Search for the cell housing the specified text and yield its [X, Y] center coordinate. 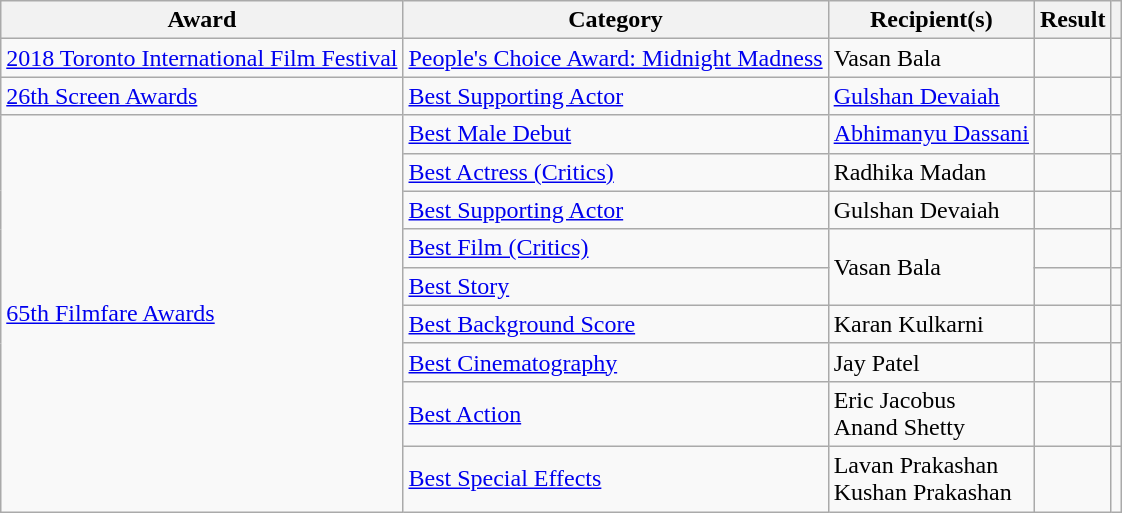
Recipient(s) [931, 20]
Jay Patel [931, 362]
Radhika Madan [931, 172]
2018 Toronto International Film Festival [202, 58]
Karan Kulkarni [931, 324]
Abhimanyu Dassani [931, 134]
Best Male Debut [616, 134]
26th Screen Awards [202, 96]
Best Special Effects [616, 478]
Best Action [616, 414]
Result [1073, 20]
People's Choice Award: Midnight Madness [616, 58]
Category [616, 20]
Best Story [616, 286]
Best Cinematography [616, 362]
Best Background Score [616, 324]
65th Filmfare Awards [202, 314]
Lavan PrakashanKushan Prakashan [931, 478]
Eric JacobusAnand Shetty [931, 414]
Best Film (Critics) [616, 248]
Award [202, 20]
Best Actress (Critics) [616, 172]
